Search for the cell housing the specified text and yield its [x, y] center coordinate. 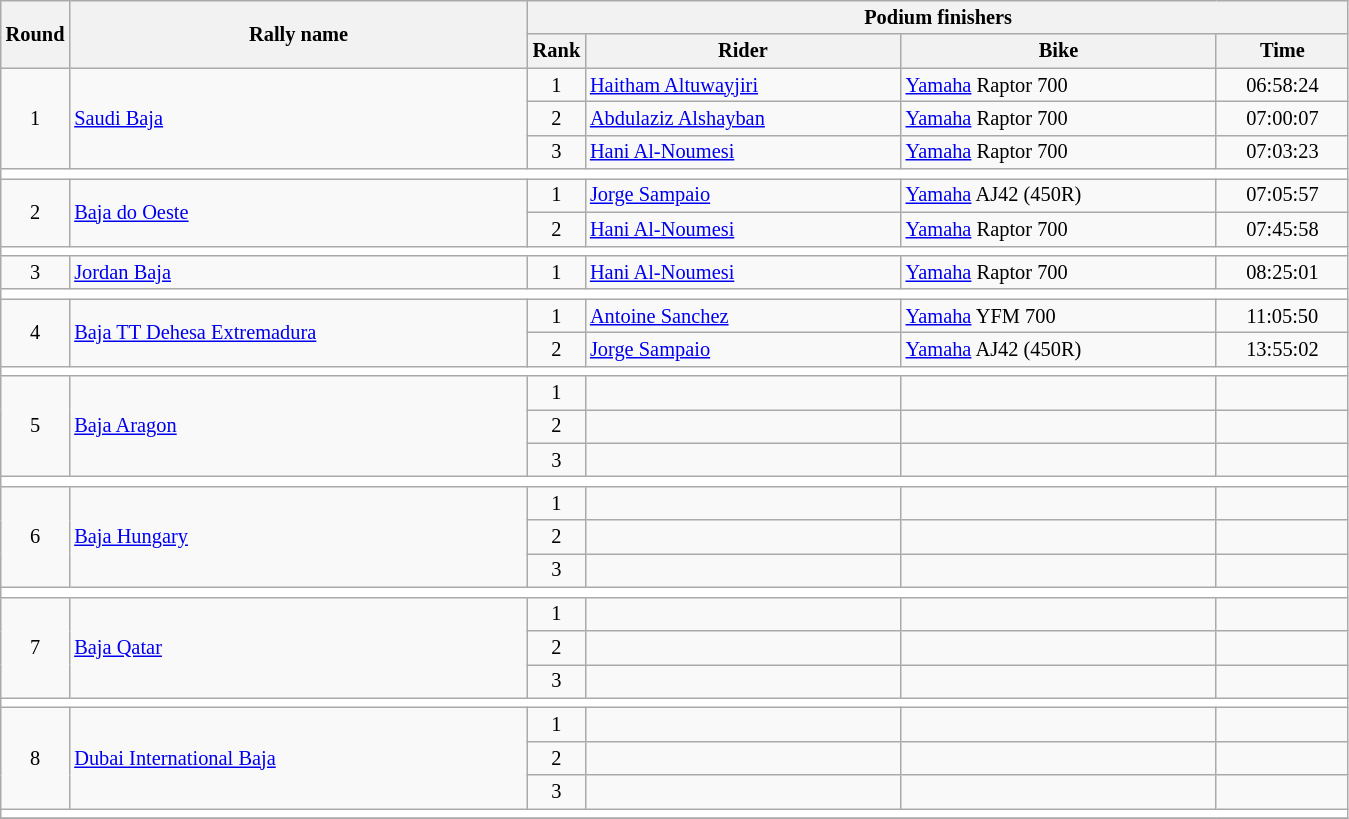
Saudi Baja [298, 118]
07:00:07 [1282, 118]
5 [36, 426]
Jordan Baja [298, 272]
Yamaha YFM 700 [1059, 316]
Baja Aragon [298, 426]
Baja Qatar [298, 648]
13:55:02 [1282, 349]
07:45:58 [1282, 229]
Podium finishers [938, 17]
4 [36, 332]
Dubai International Baja [298, 758]
Bike [1059, 51]
Rally name [298, 34]
6 [36, 536]
Baja TT Dehesa Extremadura [298, 332]
8 [36, 758]
Round [36, 34]
7 [36, 648]
06:58:24 [1282, 85]
Baja Hungary [298, 536]
07:05:57 [1282, 195]
Rider [743, 51]
Antoine Sanchez [743, 316]
Rank [556, 51]
11:05:50 [1282, 316]
Baja do Oeste [298, 212]
Abdulaziz Alshayban [743, 118]
08:25:01 [1282, 272]
Time [1282, 51]
07:03:23 [1282, 152]
Haitham Altuwayjiri [743, 85]
